Extract the (X, Y) coordinate from the center of the cell holding the provided text.  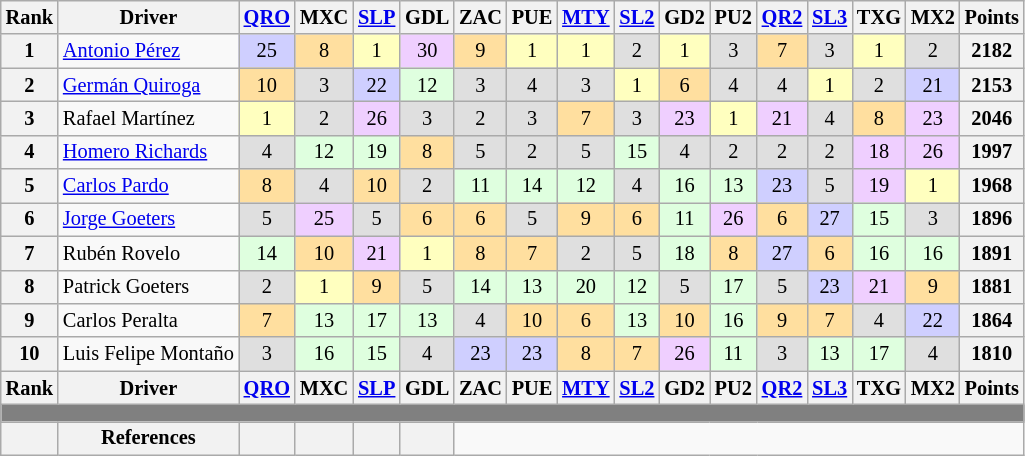
Carlos Pardo (148, 186)
1864 (992, 320)
20 (586, 287)
1891 (992, 253)
2046 (992, 118)
2153 (992, 85)
30 (427, 51)
1896 (992, 219)
1997 (992, 152)
Antonio Pérez (148, 51)
Rafael Martínez (148, 118)
1968 (992, 186)
References (148, 438)
Rubén Rovelo (148, 253)
Germán Quiroga (148, 85)
Patrick Goeters (148, 287)
1810 (992, 354)
Luis Felipe Montaño (148, 354)
1881 (992, 287)
Jorge Goeters (148, 219)
2182 (992, 51)
Homero Richards (148, 152)
Carlos Peralta (148, 320)
